Return (X, Y) of the center of cell containing provided text 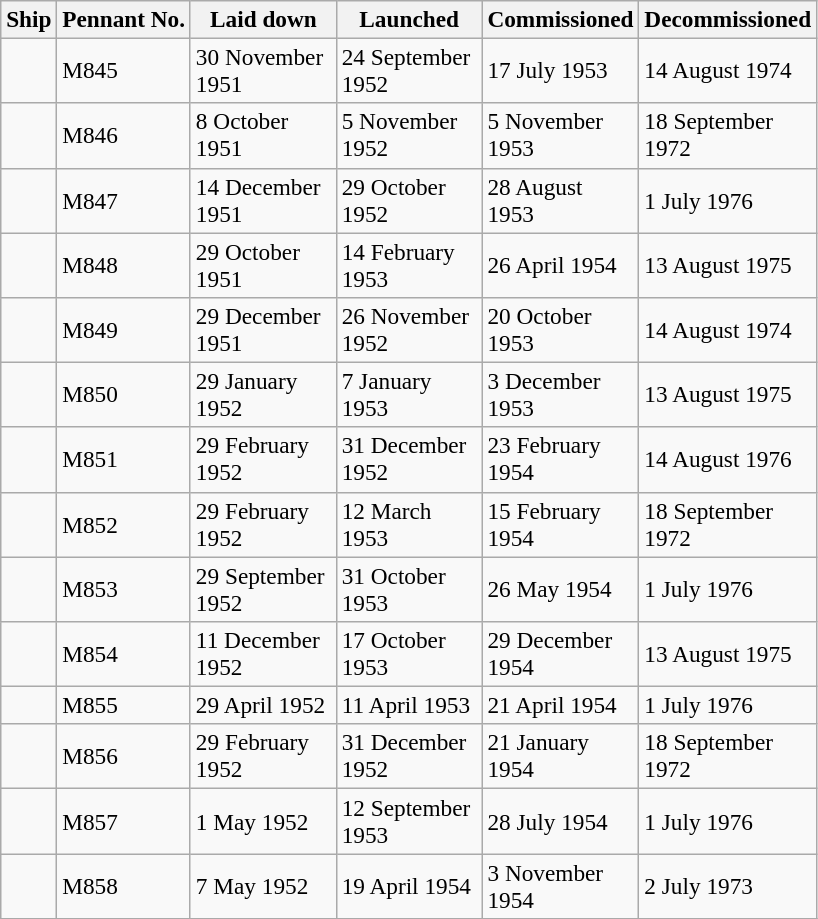
28 July 1954 (560, 820)
1 May 1952 (263, 820)
26 November 1952 (409, 330)
23 February 1954 (560, 460)
14 December 1951 (263, 200)
M851 (124, 460)
Decommissioned (728, 19)
M848 (124, 264)
11 April 1953 (409, 705)
7 January 1953 (409, 394)
15 February 1954 (560, 524)
12 September 1953 (409, 820)
29 December 1951 (263, 330)
21 April 1954 (560, 705)
17 July 1953 (560, 70)
11 December 1952 (263, 654)
14 August 1976 (728, 460)
M849 (124, 330)
29 January 1952 (263, 394)
2 July 1973 (728, 886)
M857 (124, 820)
M854 (124, 654)
29 October 1952 (409, 200)
29 December 1954 (560, 654)
19 April 1954 (409, 886)
M855 (124, 705)
M858 (124, 886)
29 September 1952 (263, 588)
26 April 1954 (560, 264)
29 October 1951 (263, 264)
8 October 1951 (263, 136)
31 October 1953 (409, 588)
Ship (29, 19)
24 September 1952 (409, 70)
14 February 1953 (409, 264)
3 December 1953 (560, 394)
17 October 1953 (409, 654)
M852 (124, 524)
3 November 1954 (560, 886)
30 November 1951 (263, 70)
7 May 1952 (263, 886)
M846 (124, 136)
M847 (124, 200)
Pennant No. (124, 19)
12 March 1953 (409, 524)
Laid down (263, 19)
M853 (124, 588)
28 August 1953 (560, 200)
20 October 1953 (560, 330)
Commissioned (560, 19)
M850 (124, 394)
29 April 1952 (263, 705)
Launched (409, 19)
21 January 1954 (560, 756)
5 November 1953 (560, 136)
26 May 1954 (560, 588)
M856 (124, 756)
5 November 1952 (409, 136)
M845 (124, 70)
